Detect which cell encompasses the target text, then output its (X, Y) center coordinate. 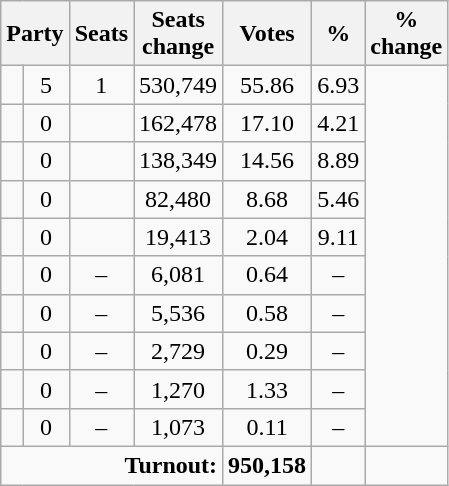
55.86 (268, 85)
1 (101, 85)
14.56 (268, 161)
6,081 (178, 275)
5 (46, 85)
5.46 (338, 199)
% (338, 34)
162,478 (178, 123)
0.58 (268, 313)
2.04 (268, 237)
950,158 (268, 465)
1.33 (268, 389)
6.93 (338, 85)
Seatschange (178, 34)
17.10 (268, 123)
2,729 (178, 351)
5,536 (178, 313)
82,480 (178, 199)
19,413 (178, 237)
138,349 (178, 161)
0.64 (268, 275)
4.21 (338, 123)
1,073 (178, 427)
Votes (268, 34)
0.29 (268, 351)
8.68 (268, 199)
%change (406, 34)
530,749 (178, 85)
Seats (101, 34)
9.11 (338, 237)
Party (35, 34)
0.11 (268, 427)
8.89 (338, 161)
1,270 (178, 389)
Turnout: (112, 465)
